Find where the given text appears and provide that cell's center as (x, y) coordinate. 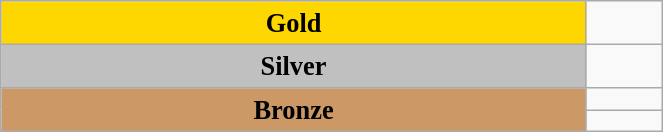
Bronze (294, 109)
Silver (294, 66)
Gold (294, 22)
